Find where the given text appears and provide that cell's center as (x, y) coordinate. 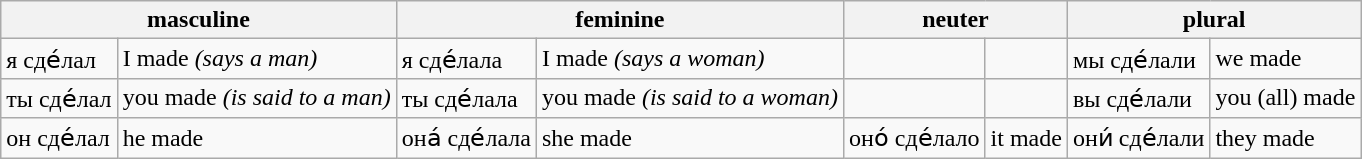
я сде́лала (466, 59)
we made (1286, 59)
feminine (620, 20)
они́ сде́лали (1138, 138)
it made (1026, 138)
она́ сде́лала (466, 138)
she made (690, 138)
plural (1214, 20)
ты сде́лал (59, 98)
neuter (955, 20)
вы сде́лали (1138, 98)
you (all) made (1286, 98)
he made (256, 138)
он сде́лал (59, 138)
мы сде́лали (1138, 59)
masculine (198, 20)
оно́ сде́лало (914, 138)
I made (says a woman) (690, 59)
they made (1286, 138)
ты сде́лала (466, 98)
я сде́лал (59, 59)
you made (is said to a man) (256, 98)
I made (says a man) (256, 59)
you made (is said to a woman) (690, 98)
